Identify which cell holds the provided text, then report its (X, Y) central coordinate. 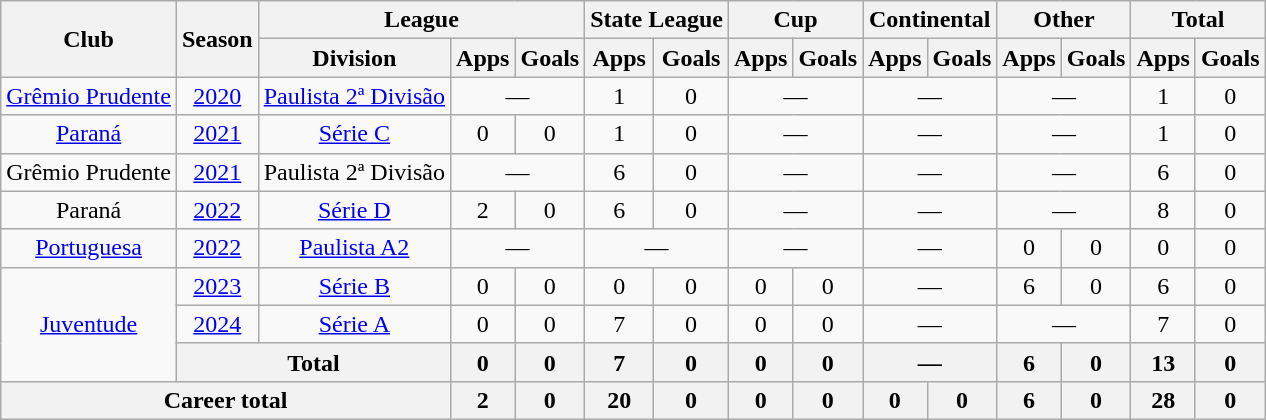
2020 (217, 96)
Season (217, 39)
Other (1064, 20)
Série B (354, 286)
Division (354, 58)
State League (657, 20)
Career total (226, 400)
13 (1163, 362)
8 (1163, 210)
2023 (217, 286)
Paulista A2 (354, 248)
Portuguesa (89, 248)
Juventude (89, 324)
Club (89, 39)
Cup (795, 20)
2024 (217, 324)
Continental (930, 20)
28 (1163, 400)
Série D (354, 210)
20 (620, 400)
Série C (354, 134)
League (422, 20)
Série A (354, 324)
